Search for the cell housing the specified text and yield its [x, y] center coordinate. 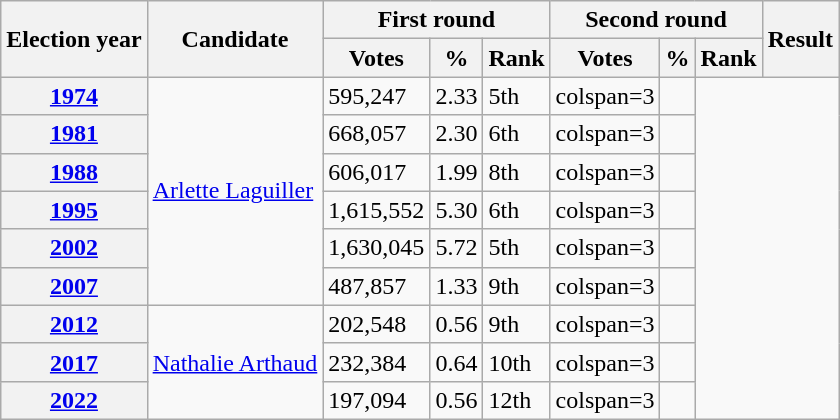
1974 [74, 96]
5.72 [456, 248]
2007 [74, 286]
Result [800, 39]
Candidate [235, 39]
1995 [74, 210]
Nathalie Arthaud [235, 362]
12th [516, 400]
668,057 [376, 134]
595,247 [376, 96]
606,017 [376, 172]
Election year [74, 39]
2022 [74, 400]
10th [516, 362]
1,615,552 [376, 210]
2017 [74, 362]
Second round [656, 20]
1.99 [456, 172]
487,857 [376, 286]
1.33 [456, 286]
Arlette Laguiller [235, 191]
202,548 [376, 324]
8th [516, 172]
2012 [74, 324]
5.30 [456, 210]
232,384 [376, 362]
0.64 [456, 362]
2.30 [456, 134]
2002 [74, 248]
1988 [74, 172]
197,094 [376, 400]
1981 [74, 134]
1,630,045 [376, 248]
First round [436, 20]
2.33 [456, 96]
